Find where the given text appears and provide that cell's center as [x, y] coordinate. 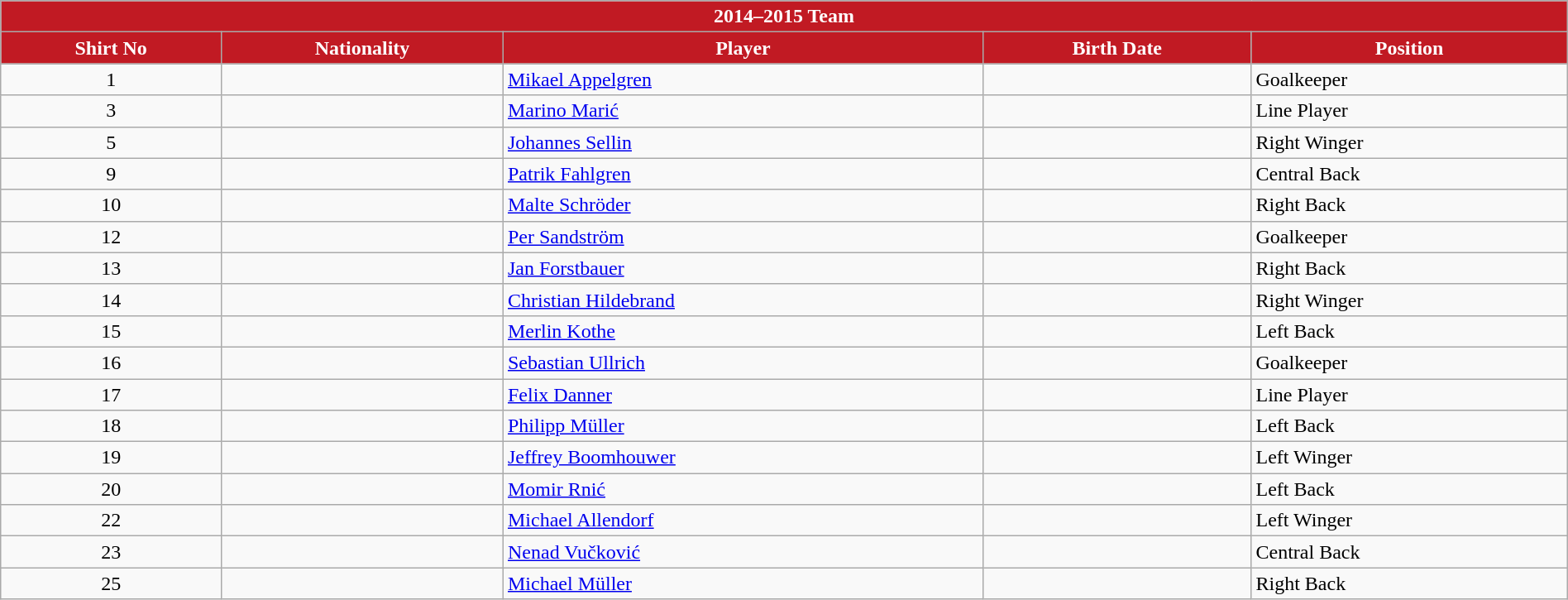
9 [111, 174]
15 [111, 331]
Nationality [362, 48]
19 [111, 458]
3 [111, 111]
Patrik Fahlgren [743, 174]
12 [111, 237]
2014–2015 Team [784, 17]
Nenad Vučković [743, 552]
Jeffrey Boomhouwer [743, 458]
20 [111, 489]
17 [111, 395]
Felix Danner [743, 395]
Position [1409, 48]
13 [111, 268]
Malte Schröder [743, 205]
14 [111, 300]
Player [743, 48]
Per Sandström [743, 237]
1 [111, 79]
Michael Allendorf [743, 521]
5 [111, 142]
Mikael Appelgren [743, 79]
Michael Müller [743, 583]
Shirt No [111, 48]
Momir Rnić [743, 489]
10 [111, 205]
Philipp Müller [743, 426]
Jan Forstbauer [743, 268]
18 [111, 426]
23 [111, 552]
Johannes Sellin [743, 142]
Birth Date [1116, 48]
Christian Hildebrand [743, 300]
Merlin Kothe [743, 331]
Marino Marić [743, 111]
16 [111, 362]
25 [111, 583]
22 [111, 521]
Sebastian Ullrich [743, 362]
